Detect which cell encompasses the target text, then output its [X, Y] center coordinate. 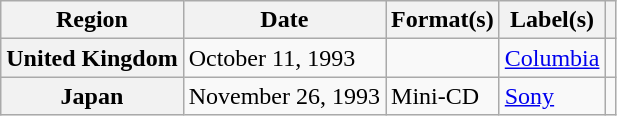
Japan [92, 96]
Format(s) [443, 20]
Label(s) [552, 20]
Columbia [552, 58]
Region [92, 20]
United Kingdom [92, 58]
November 26, 1993 [284, 96]
Mini-CD [443, 96]
October 11, 1993 [284, 58]
Sony [552, 96]
Date [284, 20]
